Extract the [X, Y] coordinate from the center of the cell holding the provided text.  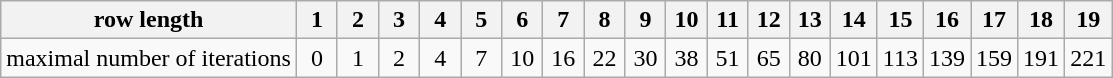
maximal number of iterations [149, 58]
15 [900, 20]
80 [810, 58]
3 [400, 20]
65 [768, 58]
row length [149, 20]
0 [316, 58]
113 [900, 58]
12 [768, 20]
22 [604, 58]
139 [946, 58]
30 [646, 58]
51 [728, 58]
221 [1088, 58]
13 [810, 20]
14 [854, 20]
38 [686, 58]
6 [522, 20]
191 [1042, 58]
101 [854, 58]
19 [1088, 20]
17 [994, 20]
18 [1042, 20]
159 [994, 58]
11 [728, 20]
9 [646, 20]
8 [604, 20]
5 [482, 20]
